From the cell containing the given text, extract its center point as [x, y] coordinate. 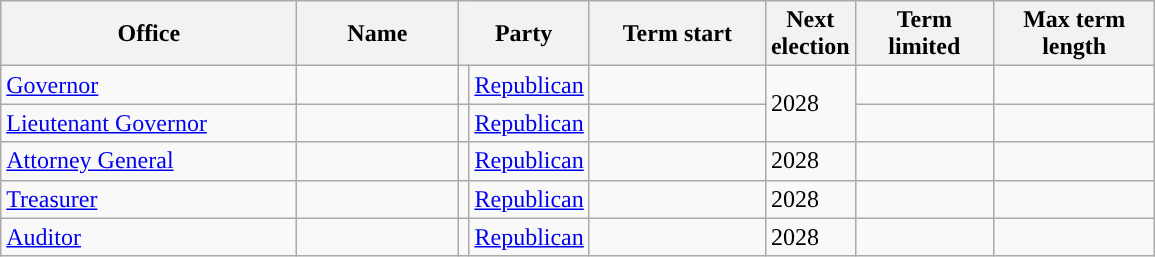
Attorney General [149, 161]
Governor [149, 85]
Party [524, 34]
Treasurer [149, 199]
Name [378, 34]
Office [149, 34]
Next election [810, 34]
Max term length [1074, 34]
Term limited [924, 34]
Auditor [149, 237]
Term start [677, 34]
Lieutenant Governor [149, 123]
